Scan for the cell matching the given text and deliver its [x, y] coordinate at center. 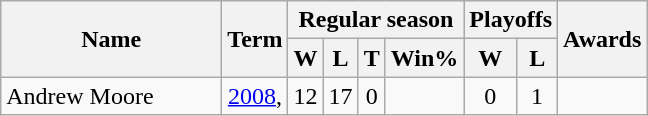
Term [255, 39]
Regular season [376, 20]
Playoffs [511, 20]
Name [112, 39]
Andrew Moore [112, 96]
17 [340, 96]
Win% [424, 58]
12 [306, 96]
1 [538, 96]
T [372, 58]
Awards [602, 39]
2008, [255, 96]
